From the cell containing the given text, extract its center point as (x, y) coordinate. 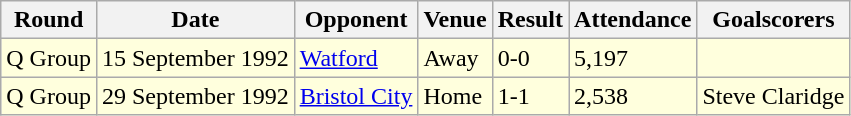
15 September 1992 (195, 58)
Opponent (356, 20)
2,538 (633, 96)
Attendance (633, 20)
Venue (455, 20)
Result (530, 20)
Away (455, 58)
0-0 (530, 58)
Home (455, 96)
Watford (356, 58)
1-1 (530, 96)
Round (49, 20)
Goalscorers (774, 20)
29 September 1992 (195, 96)
Steve Claridge (774, 96)
Date (195, 20)
Bristol City (356, 96)
5,197 (633, 58)
